Pinpoint the cell where the given text exists, returning its [x, y] midpoint coordinate. 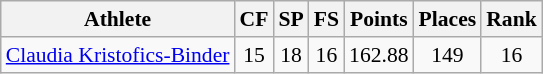
18 [290, 55]
SP [290, 19]
Points [378, 19]
Athlete [118, 19]
Claudia Kristofics-Binder [118, 55]
149 [448, 55]
Rank [512, 19]
Places [448, 19]
162.88 [378, 55]
CF [254, 19]
15 [254, 55]
FS [326, 19]
